Capture the cell that displays the provided text and extract its (X, Y) central coordinate. 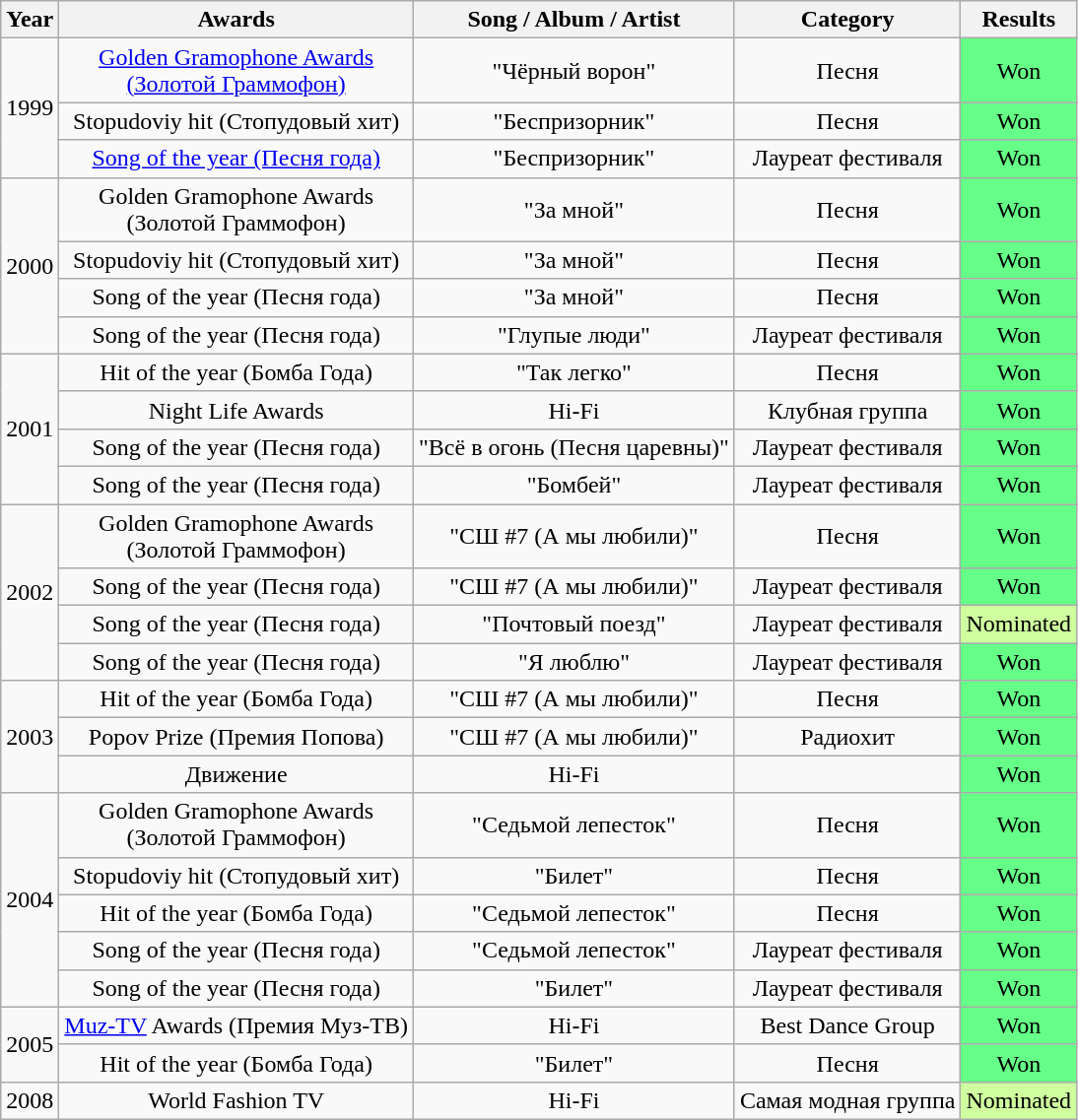
"Почтовый поезд" (573, 625)
Popov Prize (Премия Попова) (236, 737)
2003 (30, 737)
Best Dance Group (847, 1025)
Радиохит (847, 737)
1999 (30, 108)
Year (30, 20)
"Я люблю" (573, 662)
2001 (30, 428)
"Всё в огонь (Песня царевны)" (573, 447)
Night Life Awards (236, 410)
World Fashion TV (236, 1100)
"Так легко" (573, 372)
Awards (236, 20)
"Глупые люди" (573, 335)
2008 (30, 1100)
Клубная группа (847, 410)
Самая модная группа (847, 1100)
Results (1019, 20)
Muz-TV Awards (Премия Муз-ТВ) (236, 1025)
Song / Album / Artist (573, 20)
2005 (30, 1044)
2002 (30, 593)
"Бомбей" (573, 485)
2004 (30, 900)
"Чёрный ворон" (573, 71)
2000 (30, 266)
Category (847, 20)
Движение (236, 774)
